Detect which cell encompasses the target text, then output its (X, Y) center coordinate. 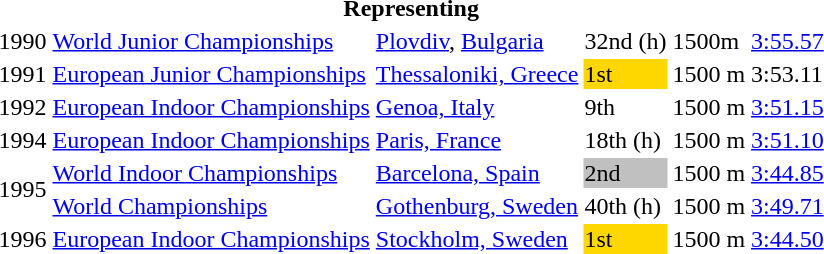
World Championships (211, 206)
18th (h) (626, 140)
40th (h) (626, 206)
European Junior Championships (211, 74)
World Junior Championships (211, 41)
2nd (626, 173)
32nd (h) (626, 41)
World Indoor Championships (211, 173)
Barcelona, Spain (477, 173)
1500m (709, 41)
Gothenburg, Sweden (477, 206)
9th (626, 107)
Stockholm, Sweden (477, 239)
Plovdiv, Bulgaria (477, 41)
Thessaloniki, Greece (477, 74)
Genoa, Italy (477, 107)
Paris, France (477, 140)
